From the cell containing the given text, extract its center point as (x, y) coordinate. 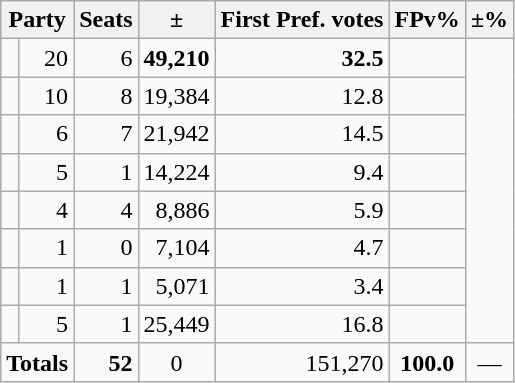
±% (489, 20)
3.4 (302, 286)
5.9 (302, 210)
— (489, 362)
First Pref. votes (302, 20)
7,104 (176, 248)
7 (106, 134)
20 (46, 58)
Seats (106, 20)
14,224 (176, 172)
Party (38, 20)
14.5 (302, 134)
32.5 (302, 58)
52 (106, 362)
49,210 (176, 58)
10 (46, 96)
12.8 (302, 96)
4.7 (302, 248)
8,886 (176, 210)
5,071 (176, 286)
8 (106, 96)
21,942 (176, 134)
9.4 (302, 172)
100.0 (427, 362)
FPv% (427, 20)
16.8 (302, 324)
Totals (38, 362)
151,270 (302, 362)
± (176, 20)
19,384 (176, 96)
25,449 (176, 324)
